Identify which cell holds the provided text, then report its (X, Y) central coordinate. 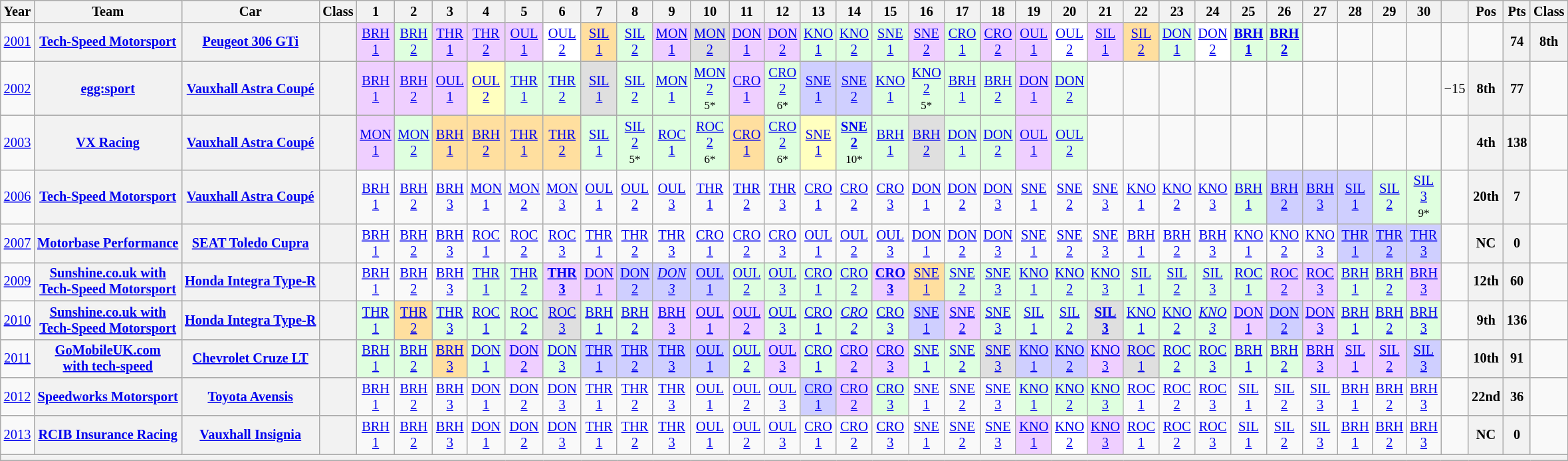
2001 (17, 42)
25 (1248, 11)
−15 (1455, 88)
11 (747, 11)
2011 (17, 359)
136 (1517, 320)
22 (1141, 11)
2013 (17, 435)
VX Racing (108, 142)
29 (1390, 11)
MON3 (562, 197)
2 (413, 11)
91 (1517, 359)
9 (671, 11)
Car (250, 11)
28 (1355, 11)
19 (1034, 11)
13 (818, 11)
23 (1177, 11)
egg:sport (108, 88)
74 (1517, 42)
30 (1424, 11)
26 (1284, 11)
27 (1320, 11)
SNE210* (854, 142)
Chevrolet Cruze LT (250, 359)
2007 (17, 243)
5 (524, 11)
14 (854, 11)
Toyota Avensis (250, 396)
12th (1486, 281)
SIL25* (635, 142)
18 (998, 11)
ROC26* (710, 142)
3 (450, 11)
Speedworks Motorsport (108, 396)
6 (562, 11)
2010 (17, 320)
2002 (17, 88)
Pts (1517, 11)
15 (891, 11)
SIL39* (1424, 197)
10 (710, 11)
Pos (1486, 11)
1 (375, 11)
20th (1486, 197)
12 (782, 11)
Team (108, 11)
22nd (1486, 396)
138 (1517, 142)
GoMobileUK.comwith tech-speed (108, 359)
2003 (17, 142)
36 (1517, 396)
Peugeot 306 GTi (250, 42)
21 (1105, 11)
Year (17, 11)
MON25* (710, 88)
Motorbase Performance (108, 243)
24 (1213, 11)
20 (1069, 11)
2009 (17, 281)
SEAT Toledo Cupra (250, 243)
RCIB Insurance Racing (108, 435)
2006 (17, 197)
8 (635, 11)
4 (487, 11)
60 (1517, 281)
9th (1486, 320)
Vauxhall Insignia (250, 435)
16 (927, 11)
77 (1517, 88)
2012 (17, 396)
4th (1486, 142)
17 (962, 11)
KNO25* (927, 88)
10th (1486, 359)
